Output the [X, Y] coordinate of the center of the cell containing the given text.  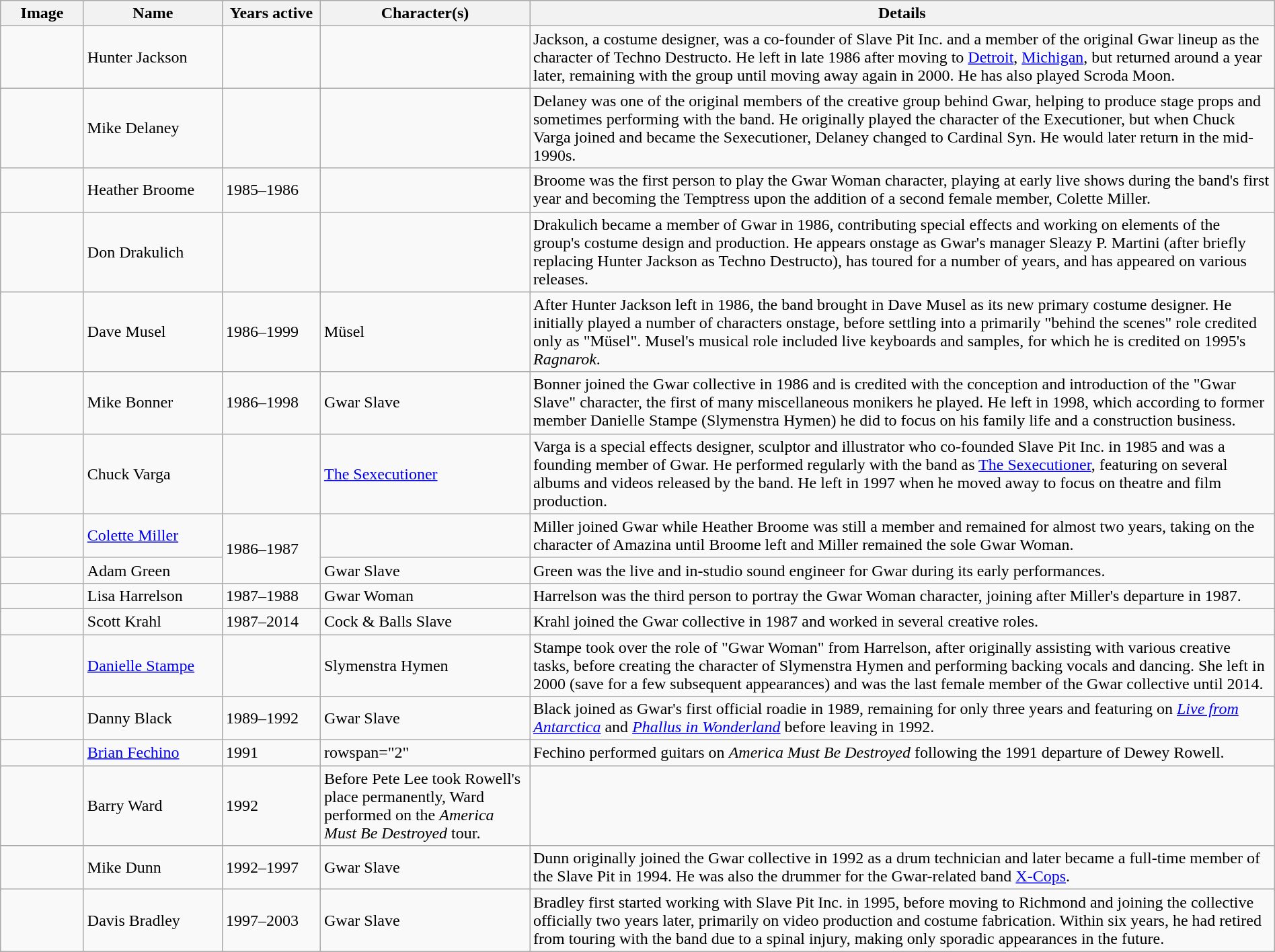
Mike Dunn [153, 867]
1987–2014 [271, 621]
Name [153, 13]
1991 [271, 753]
Harrelson was the third person to portray the Gwar Woman character, joining after Miller's departure in 1987. [902, 596]
Adam Green [153, 570]
Years active [271, 13]
Image [42, 13]
Green was the live and in-studio sound engineer for Gwar during its early performances. [902, 570]
Brian Fechino [153, 753]
Character(s) [425, 13]
Scott Krahl [153, 621]
Slymenstra Hymen [425, 666]
Colette Miller [153, 535]
1989–1992 [271, 718]
Don Drakulich [153, 251]
1987–1988 [271, 596]
1997–2003 [271, 920]
Details [902, 13]
1986–1999 [271, 332]
Hunter Jackson [153, 57]
Gwar Woman [425, 596]
Fechino performed guitars on America Must Be Destroyed following the 1991 departure of Dewey Rowell. [902, 753]
1992–1997 [271, 867]
Dave Musel [153, 332]
Before Pete Lee took Rowell's place permanently, Ward performed on the America Must Be Destroyed tour. [425, 805]
Krahl joined the Gwar collective in 1987 and worked in several creative roles. [902, 621]
Müsel [425, 332]
rowspan="2" [425, 753]
1986–1987 [271, 549]
1992 [271, 805]
Heather Broome [153, 190]
Cock & Balls Slave [425, 621]
Davis Bradley [153, 920]
Mike Delaney [153, 128]
Mike Bonner [153, 403]
1985–1986 [271, 190]
The Sexecutioner [425, 473]
1986–1998 [271, 403]
Barry Ward [153, 805]
Danny Black [153, 718]
Chuck Varga [153, 473]
Danielle Stampe [153, 666]
Lisa Harrelson [153, 596]
